Extract the (X, Y) coordinate from the center of the cell holding the provided text.  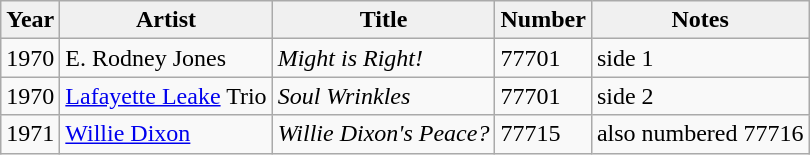
also numbered 77716 (700, 134)
Year (30, 20)
Soul Wrinkles (384, 96)
Lafayette Leake Trio (166, 96)
E. Rodney Jones (166, 58)
Might is Right! (384, 58)
1971 (30, 134)
side 2 (700, 96)
Number (543, 20)
77715 (543, 134)
Notes (700, 20)
Willie Dixon's Peace? (384, 134)
side 1 (700, 58)
Artist (166, 20)
Willie Dixon (166, 134)
Title (384, 20)
